Extract the (x, y) coordinate from the center of the cell holding the provided text.  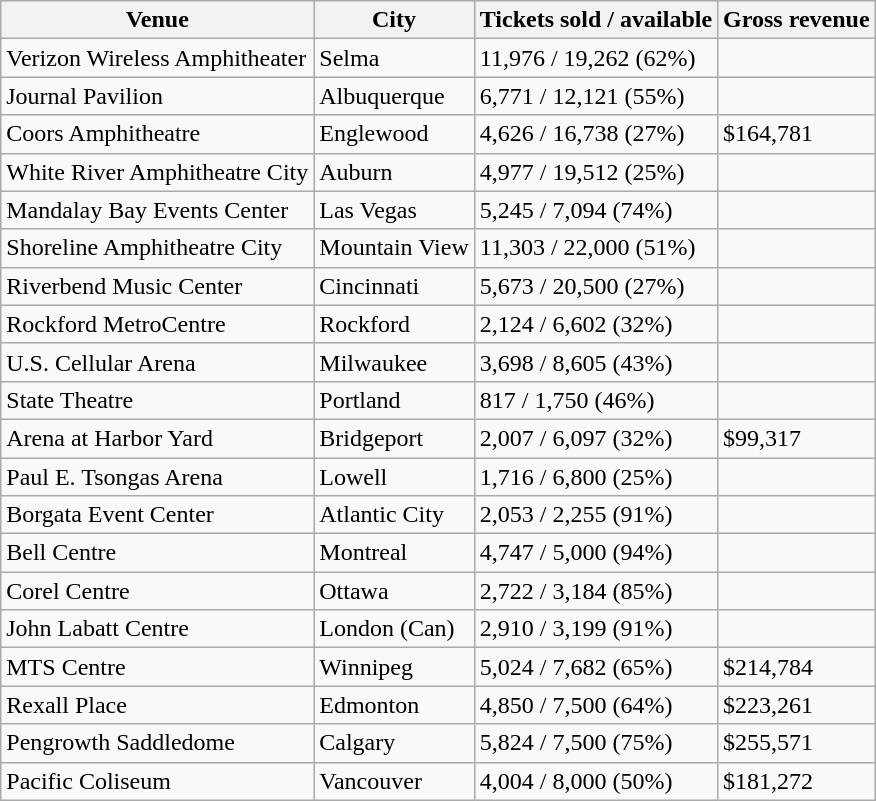
4,977 / 19,512 (25%) (596, 172)
2,007 / 6,097 (32%) (596, 438)
$223,261 (797, 705)
Riverbend Music Center (158, 286)
Las Vegas (394, 210)
4,004 / 8,000 (50%) (596, 781)
Rockford (394, 324)
Bell Centre (158, 553)
$164,781 (797, 134)
$181,272 (797, 781)
MTS Centre (158, 667)
Ottawa (394, 591)
4,747 / 5,000 (94%) (596, 553)
Englewood (394, 134)
$255,571 (797, 743)
11,976 / 19,262 (62%) (596, 58)
Albuquerque (394, 96)
Cincinnati (394, 286)
4,850 / 7,500 (64%) (596, 705)
4,626 / 16,738 (27%) (596, 134)
2,053 / 2,255 (91%) (596, 515)
Vancouver (394, 781)
Verizon Wireless Amphitheater (158, 58)
Lowell (394, 477)
Atlantic City (394, 515)
Tickets sold / available (596, 20)
John Labatt Centre (158, 629)
Venue (158, 20)
817 / 1,750 (46%) (596, 400)
5,024 / 7,682 (65%) (596, 667)
Pacific Coliseum (158, 781)
$99,317 (797, 438)
11,303 / 22,000 (51%) (596, 248)
Mandalay Bay Events Center (158, 210)
White River Amphitheatre City (158, 172)
5,824 / 7,500 (75%) (596, 743)
Pengrowth Saddledome (158, 743)
Bridgeport (394, 438)
City (394, 20)
2,910 / 3,199 (91%) (596, 629)
2,722 / 3,184 (85%) (596, 591)
1,716 / 6,800 (25%) (596, 477)
London (Can) (394, 629)
Portland (394, 400)
6,771 / 12,121 (55%) (596, 96)
State Theatre (158, 400)
Arena at Harbor Yard (158, 438)
U.S. Cellular Arena (158, 362)
Shoreline Amphitheatre City (158, 248)
Edmonton (394, 705)
Rexall Place (158, 705)
Paul E. Tsongas Arena (158, 477)
Winnipeg (394, 667)
Mountain View (394, 248)
Auburn (394, 172)
Calgary (394, 743)
$214,784 (797, 667)
5,673 / 20,500 (27%) (596, 286)
Rockford MetroCentre (158, 324)
3,698 / 8,605 (43%) (596, 362)
2,124 / 6,602 (32%) (596, 324)
Corel Centre (158, 591)
Borgata Event Center (158, 515)
Milwaukee (394, 362)
Montreal (394, 553)
Selma (394, 58)
Journal Pavilion (158, 96)
Gross revenue (797, 20)
Coors Amphitheatre (158, 134)
5,245 / 7,094 (74%) (596, 210)
